Output the [X, Y] coordinate of the center of the cell containing the given text.  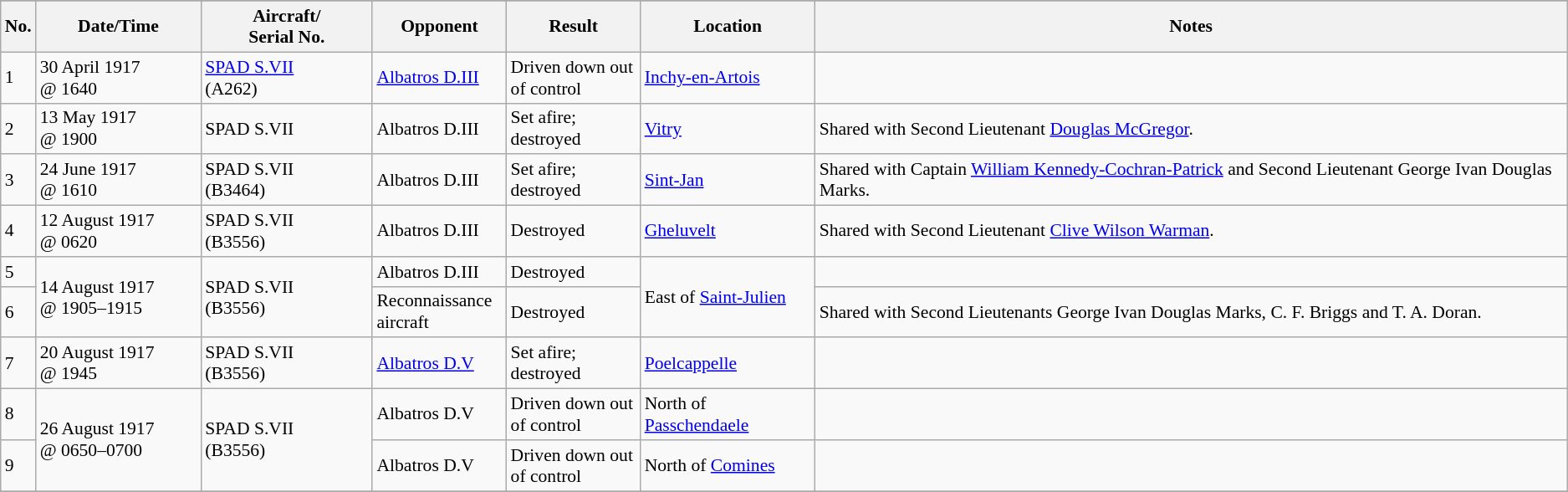
Gheluvelt [728, 231]
8 [18, 415]
Sint-Jan [728, 181]
Shared with Second Lieutenant Douglas McGregor. [1191, 129]
Inchy-en-Artois [728, 77]
East of Saint-Julien [728, 298]
SPAD S.VII [286, 129]
13 May 1917@ 1900 [119, 129]
2 [18, 129]
4 [18, 231]
Date/Time [119, 27]
7 [18, 363]
SPAD S.VII(B3464) [286, 181]
6 [18, 311]
Reconnaissance aircraft [439, 311]
1 [18, 77]
12 August 1917@ 0620 [119, 231]
14 August 1917@ 1905–1915 [119, 298]
Shared with Second Lieutenants George Ivan Douglas Marks, C. F. Briggs and T. A. Doran. [1191, 311]
30 April 1917@ 1640 [119, 77]
North of Passchendaele [728, 415]
Poelcappelle [728, 363]
Notes [1191, 27]
5 [18, 272]
Vitry [728, 129]
24 June 1917@ 1610 [119, 181]
North of Comines [728, 465]
No. [18, 27]
Shared with Second Lieutenant Clive Wilson Warman. [1191, 231]
Result [574, 27]
9 [18, 465]
Location [728, 27]
Shared with Captain William Kennedy-Cochran-Patrick and Second Lieutenant George Ivan Douglas Marks. [1191, 181]
3 [18, 181]
20 August 1917@ 1945 [119, 363]
26 August 1917@ 0650–0700 [119, 440]
Opponent [439, 27]
SPAD S.VII(A262) [286, 77]
Aircraft/Serial No. [286, 27]
